Return (X, Y) of the center of cell containing provided text 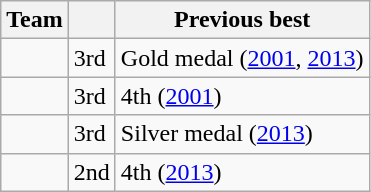
4th (2013) (242, 172)
2nd (92, 172)
Team (35, 20)
Gold medal (2001, 2013) (242, 58)
4th (2001) (242, 96)
Silver medal (2013) (242, 134)
Previous best (242, 20)
